From the cell containing the given text, extract its center point as [x, y] coordinate. 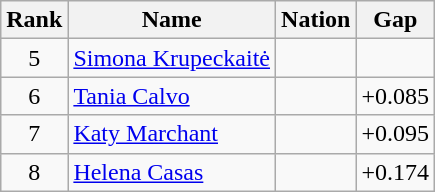
Tania Calvo [172, 96]
Simona Krupeckaitė [172, 58]
Gap [396, 20]
Rank [34, 20]
8 [34, 172]
Name [172, 20]
5 [34, 58]
+0.095 [396, 134]
+0.085 [396, 96]
Nation [316, 20]
Katy Marchant [172, 134]
7 [34, 134]
+0.174 [396, 172]
6 [34, 96]
Helena Casas [172, 172]
